Find where the given text appears and provide that cell's center as [X, Y] coordinate. 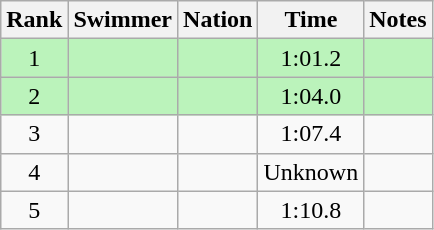
Notes [398, 20]
2 [34, 96]
1:07.4 [311, 134]
5 [34, 210]
Rank [34, 20]
1:04.0 [311, 96]
Unknown [311, 172]
1:10.8 [311, 210]
1 [34, 58]
Swimmer [123, 20]
4 [34, 172]
3 [34, 134]
Time [311, 20]
1:01.2 [311, 58]
Nation [218, 20]
